Provide the [X, Y] coordinate of the cell's center where the given text is located.  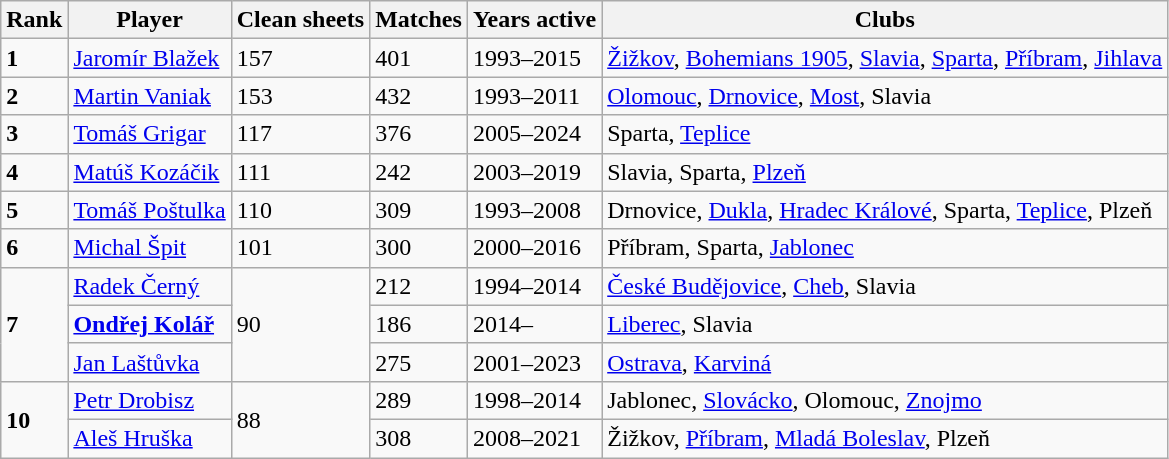
Žižkov, Příbram, Mladá Boleslav, Plzeň [885, 438]
3 [34, 134]
88 [300, 419]
1994–2014 [534, 286]
6 [34, 248]
2000–2016 [534, 248]
2008–2021 [534, 438]
Clubs [885, 20]
1993–2015 [534, 58]
2001–2023 [534, 362]
Radek Černý [150, 286]
242 [419, 172]
300 [419, 248]
Tomáš Grigar [150, 134]
401 [419, 58]
Martin Vaniak [150, 96]
10 [34, 419]
Jan Laštůvka [150, 362]
České Budějovice, Cheb, Slavia [885, 286]
376 [419, 134]
275 [419, 362]
Olomouc, Drnovice, Most, Slavia [885, 96]
5 [34, 210]
309 [419, 210]
Příbram, Sparta, Jablonec [885, 248]
1993–2011 [534, 96]
Jablonec, Slovácko, Olomouc, Znojmo [885, 400]
Matches [419, 20]
289 [419, 400]
Player [150, 20]
2 [34, 96]
Matúš Kozáčik [150, 172]
432 [419, 96]
111 [300, 172]
2003–2019 [534, 172]
101 [300, 248]
Liberec, Slavia [885, 324]
2005–2024 [534, 134]
1 [34, 58]
1993–2008 [534, 210]
Slavia, Sparta, Plzeň [885, 172]
110 [300, 210]
Aleš Hruška [150, 438]
157 [300, 58]
1998–2014 [534, 400]
Jaromír Blažek [150, 58]
Tomáš Poštulka [150, 210]
Ostrava, Karviná [885, 362]
Rank [34, 20]
90 [300, 324]
186 [419, 324]
Žižkov, Bohemians 1905, Slavia, Sparta, Příbram, Jihlava [885, 58]
4 [34, 172]
Petr Drobisz [150, 400]
Michal Špit [150, 248]
Clean sheets [300, 20]
Ondřej Kolář [150, 324]
Years active [534, 20]
Sparta, Teplice [885, 134]
212 [419, 286]
153 [300, 96]
2014– [534, 324]
117 [300, 134]
308 [419, 438]
7 [34, 324]
Drnovice, Dukla, Hradec Králové, Sparta, Teplice, Plzeň [885, 210]
